Identify which cell holds the provided text, then report its [X, Y] central coordinate. 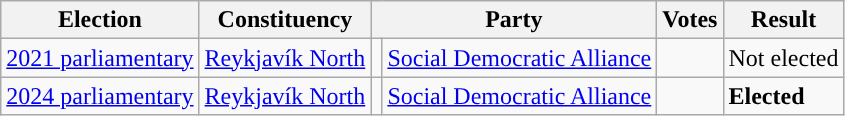
Constituency [285, 20]
Result [784, 20]
Not elected [784, 58]
Votes [690, 20]
2024 parliamentary [100, 96]
Elected [784, 96]
2021 parliamentary [100, 58]
Party [514, 20]
Election [100, 20]
